Return [X, Y] of the center of cell containing provided text 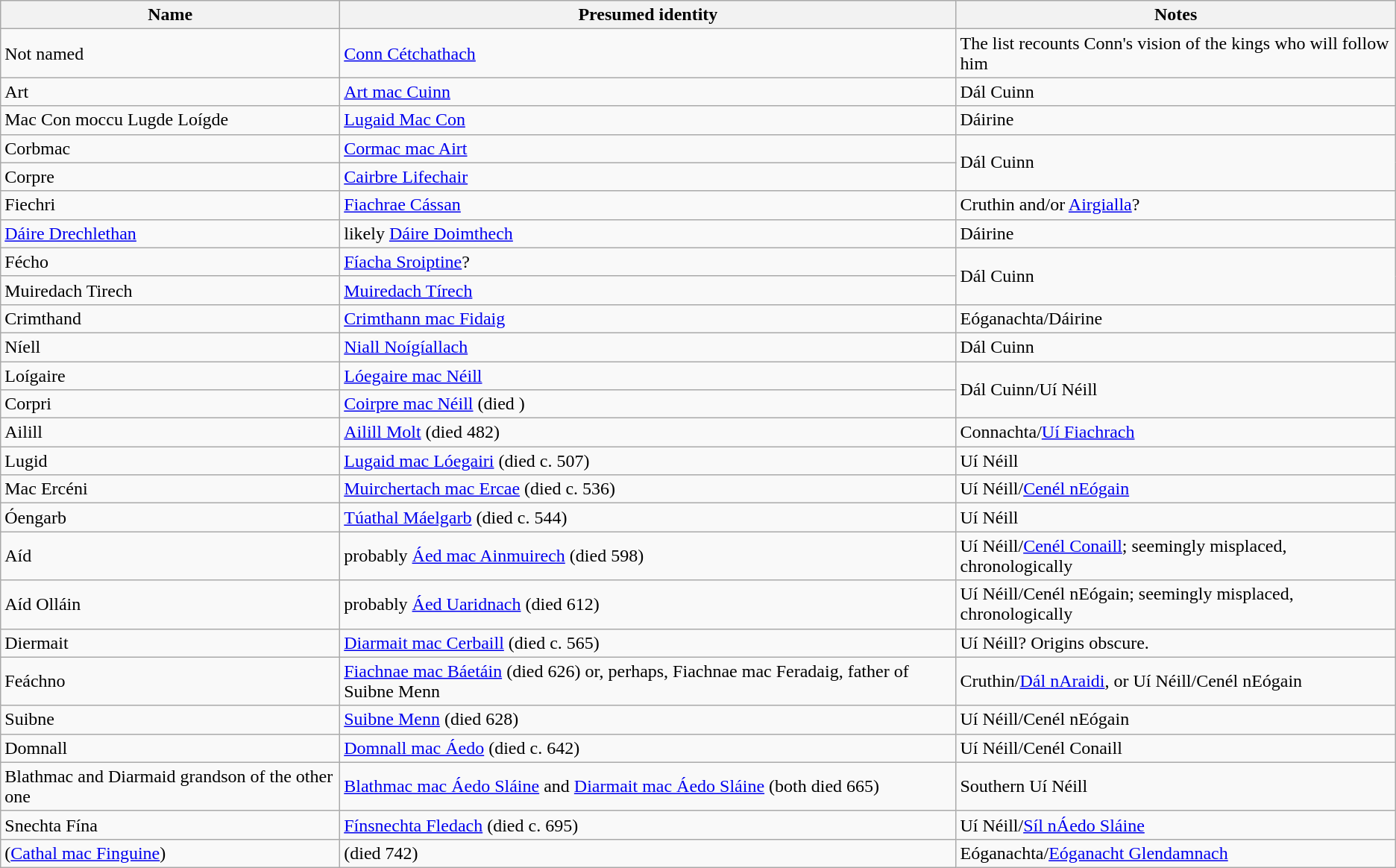
Corpri [170, 404]
Dáire Drechlethan [170, 233]
probably Áed Uaridnach (died 612) [648, 604]
Connachta/Uí Fiachrach [1175, 433]
Fiachrae Cássan [648, 205]
Uí Néill/Cenél Conaill [1175, 748]
Fínsnechta Fledach (died c. 695) [648, 825]
Uí Néill? Origins obscure. [1175, 643]
Fiechri [170, 205]
Domnall mac Áedo (died c. 642) [648, 748]
Lugid [170, 461]
Domnall [170, 748]
Suibne Menn (died 628) [648, 720]
Níell [170, 347]
The list recounts Conn's vision of the kings who will follow him [1175, 54]
Uí Néill/Síl nÁedo Sláine [1175, 825]
Muiredach Tírech [648, 290]
Blathmac mac Áedo Sláine and Diarmait mac Áedo Sláine (both died 665) [648, 786]
Niall Noígíallach [648, 347]
Art [170, 92]
Mac Ercéni [170, 489]
Mac Con moccu Lugde Loígde [170, 120]
Cruthin/Dál nAraidi, or Uí Néill/Cenél nEógain [1175, 682]
Fíacha Sroiptine? [648, 262]
Lugaid mac Lóegairi (died c. 507) [648, 461]
Lóegaire mac Néill [648, 375]
Muiredach Tirech [170, 290]
Aíd [170, 556]
Aíd Olláin [170, 604]
Túathal Máelgarb (died c. 544) [648, 518]
Blathmac and Diarmaid grandson of the other one [170, 786]
Uí Néill/Cenél Conaill; seemingly misplaced, chronologically [1175, 556]
Cruthin and/or Airgialla? [1175, 205]
Ailill Molt (died 482) [648, 433]
Crimthann mac Fidaig [648, 318]
Not named [170, 54]
Eóganachta/Dáirine [1175, 318]
(Cathal mac Finguine) [170, 853]
Fiachnae mac Báetáin (died 626) or, perhaps, Fiachnae mac Feradaig, father of Suibne Menn [648, 682]
Notes [1175, 15]
Cairbre Lifechair [648, 177]
Suibne [170, 720]
Presumed identity [648, 15]
Eóganachta/Eóganacht Glendamnach [1175, 853]
Name [170, 15]
Loígaire [170, 375]
Fécho [170, 262]
Lugaid Mac Con [648, 120]
Muirchertach mac Ercae (died c. 536) [648, 489]
probably Áed mac Ainmuirech (died 598) [648, 556]
Uí Néill/Cenél nEógain; seemingly misplaced, chronologically [1175, 604]
likely Dáire Doimthech [648, 233]
Coirpre mac Néill (died ) [648, 404]
Ailill [170, 433]
Diarmait mac Cerbaill (died c. 565) [648, 643]
Feáchno [170, 682]
(died 742) [648, 853]
Art mac Cuinn [648, 92]
Diermait [170, 643]
Crimthand [170, 318]
Óengarb [170, 518]
Southern Uí Néill [1175, 786]
Snechta Fína [170, 825]
Dál Cuinn/Uí Néill [1175, 389]
Corbmac [170, 148]
Cormac mac Airt [648, 148]
Corpre [170, 177]
Conn Cétchathach [648, 54]
